Scan for the cell matching the given text and deliver its [X, Y] coordinate at center. 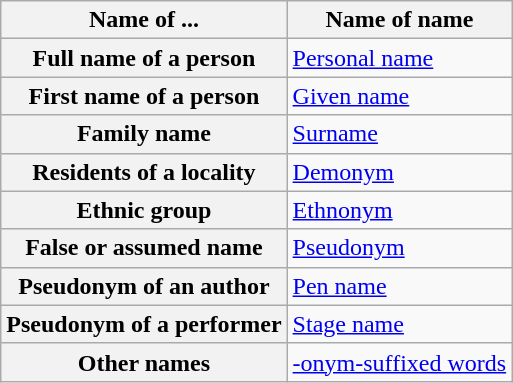
Other names [144, 362]
Ethnonym [400, 210]
Ethnic group [144, 210]
Pseudonym of an author [144, 286]
False or assumed name [144, 248]
Residents of a locality [144, 172]
Stage name [400, 324]
Demonym [400, 172]
Pen name [400, 286]
Family name [144, 134]
Name of name [400, 20]
-onym-suffixed words [400, 362]
Given name [400, 96]
Surname [400, 134]
Pseudonym [400, 248]
Pseudonym of a performer [144, 324]
First name of a person [144, 96]
Personal name [400, 58]
Name of ... [144, 20]
Full name of a person [144, 58]
